For the text-containing cell, return its midpoint in [X, Y] coordinate format. 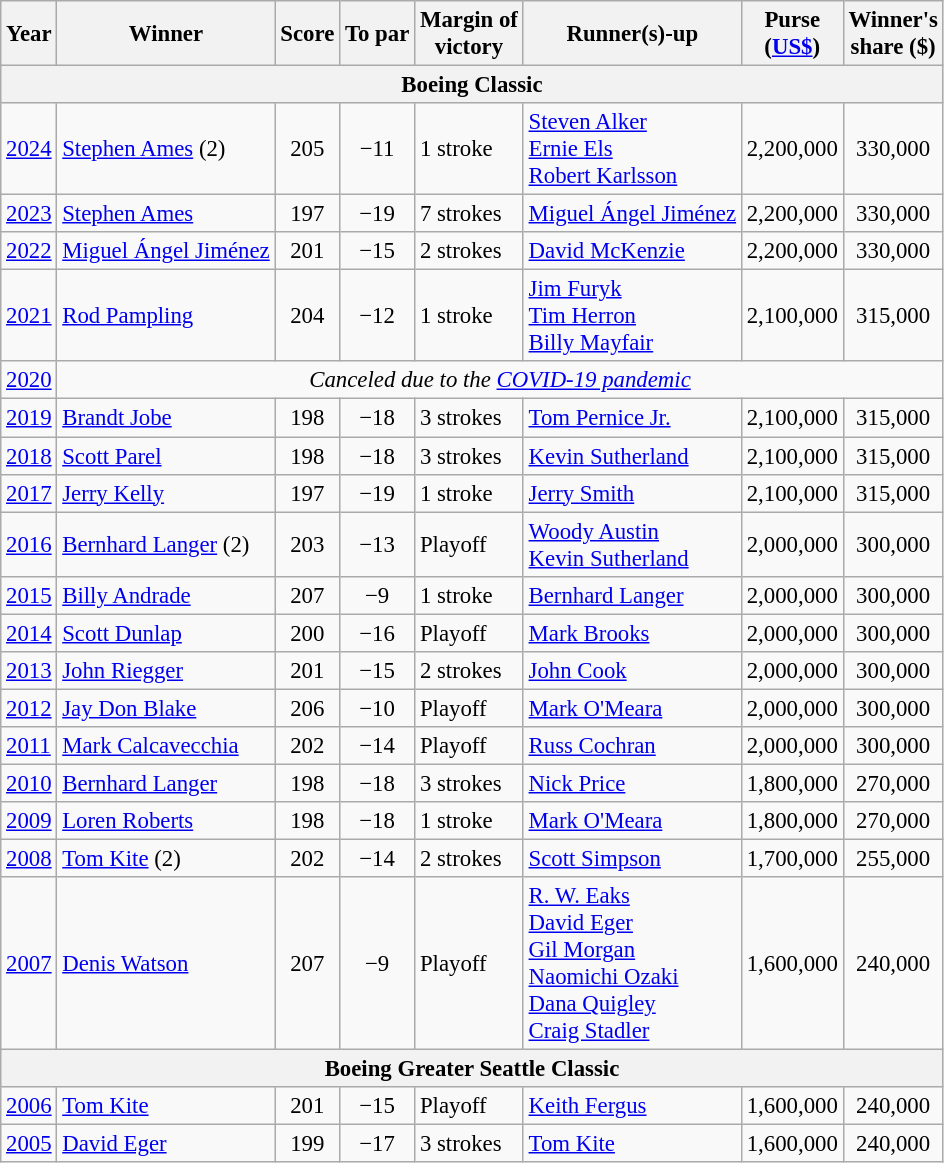
−11 [378, 149]
Rod Pampling [166, 316]
2015 [29, 595]
1,700,000 [792, 859]
2012 [29, 708]
203 [308, 544]
2011 [29, 746]
2016 [29, 544]
Woody Austin Kevin Sutherland [632, 544]
206 [308, 708]
Boeing Greater Seattle Classic [472, 1069]
199 [308, 1144]
Russ Cochran [632, 746]
Stephen Ames [166, 214]
−13 [378, 544]
2007 [29, 964]
2014 [29, 633]
Canceled due to the COVID-19 pandemic [500, 381]
Year [29, 34]
Scott Parel [166, 456]
255,000 [893, 859]
2013 [29, 671]
Scott Dunlap [166, 633]
John Cook [632, 671]
Kevin Sutherland [632, 456]
2009 [29, 821]
200 [308, 633]
Nick Price [632, 783]
−17 [378, 1144]
2024 [29, 149]
David Eger [166, 1144]
Mark Brooks [632, 633]
Brandt Jobe [166, 418]
−10 [378, 708]
Tom Kite (2) [166, 859]
Jim Furyk Tim Herron Billy Mayfair [632, 316]
Bernhard Langer (2) [166, 544]
2022 [29, 251]
204 [308, 316]
2006 [29, 1106]
2023 [29, 214]
Boeing Classic [472, 85]
To par [378, 34]
R. W. Eaks David Eger Gil Morgan Naomichi Ozaki Dana Quigley Craig Stadler [632, 964]
Winner'sshare ($) [893, 34]
Jerry Smith [632, 493]
David McKenzie [632, 251]
Denis Watson [166, 964]
Steven Alker Ernie Els Robert Karlsson [632, 149]
2019 [29, 418]
John Riegger [166, 671]
Billy Andrade [166, 595]
2018 [29, 456]
Tom Pernice Jr. [632, 418]
Mark Calcavecchia [166, 746]
Winner [166, 34]
2021 [29, 316]
2017 [29, 493]
Purse(US$) [792, 34]
Keith Fergus [632, 1106]
−12 [378, 316]
2010 [29, 783]
Loren Roberts [166, 821]
Jay Don Blake [166, 708]
Stephen Ames (2) [166, 149]
205 [308, 149]
2008 [29, 859]
Score [308, 34]
Scott Simpson [632, 859]
−16 [378, 633]
Margin ofvictory [470, 34]
2005 [29, 1144]
2020 [29, 381]
Runner(s)-up [632, 34]
Jerry Kelly [166, 493]
7 strokes [470, 214]
